Detect which cell encompasses the target text, then output its (x, y) center coordinate. 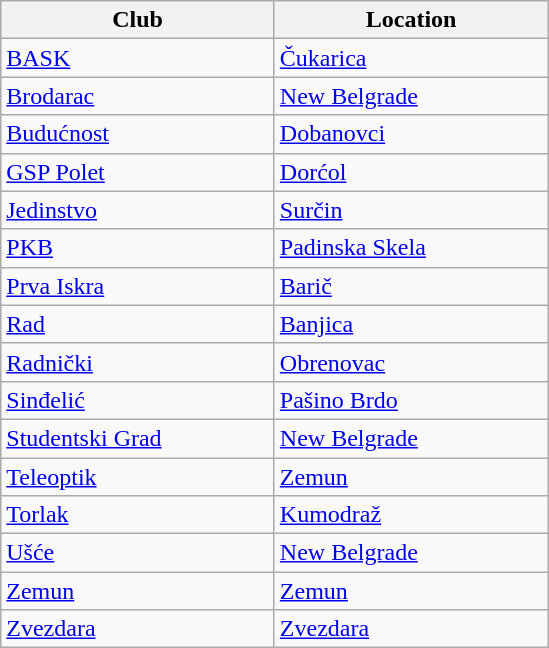
Teleoptik (138, 477)
Location (411, 20)
PKB (138, 248)
Rad (138, 324)
Brodarac (138, 96)
GSP Polet (138, 172)
Jedinstvo (138, 210)
Banjica (411, 324)
Studentski Grad (138, 438)
Kumodraž (411, 515)
Pašino Brdo (411, 400)
Obrenovac (411, 362)
Padinska Skela (411, 248)
Club (138, 20)
Prva Iskra (138, 286)
Dobanovci (411, 134)
Barič (411, 286)
Radnički (138, 362)
Sinđelić (138, 400)
Čukarica (411, 58)
BASK (138, 58)
Budućnost (138, 134)
Torlak (138, 515)
Dorćol (411, 172)
Ušće (138, 553)
Surčin (411, 210)
